Return (X, Y) of the center of cell containing provided text 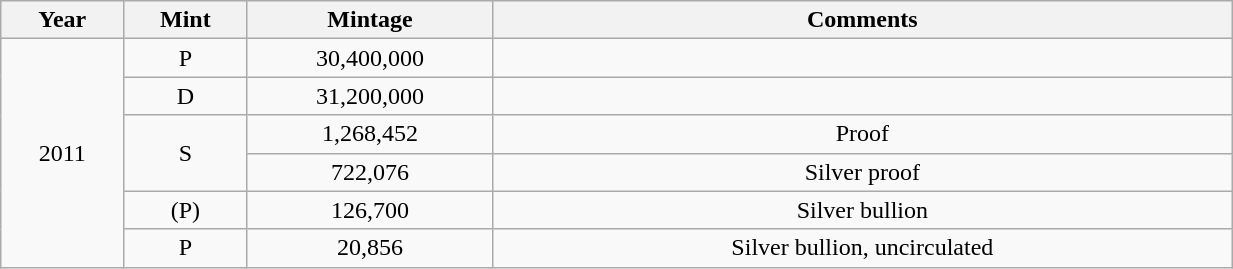
Silver bullion (862, 210)
30,400,000 (370, 58)
126,700 (370, 210)
20,856 (370, 248)
31,200,000 (370, 96)
Year (62, 20)
Comments (862, 20)
722,076 (370, 172)
Mint (186, 20)
D (186, 96)
1,268,452 (370, 134)
(P) (186, 210)
Silver bullion, uncirculated (862, 248)
Silver proof (862, 172)
S (186, 153)
Mintage (370, 20)
2011 (62, 153)
Proof (862, 134)
